Output the (x, y) coordinate of the center of the cell containing the given text.  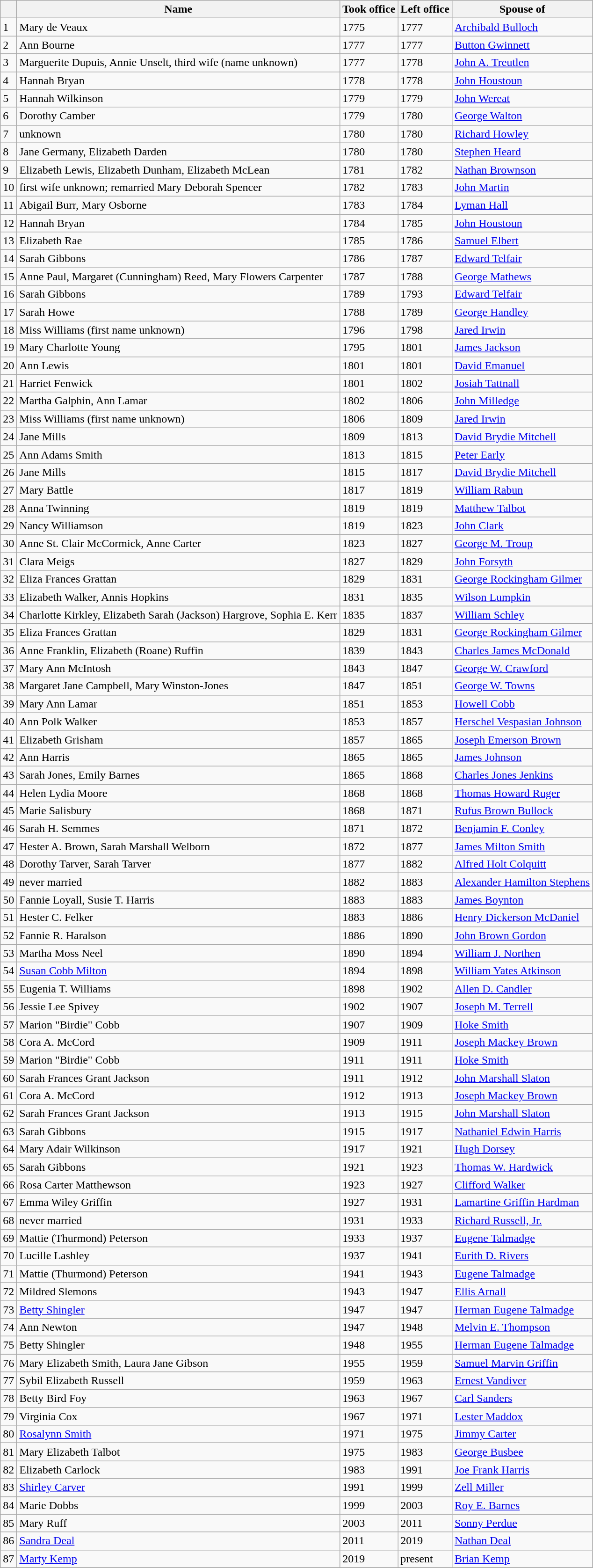
Martha Galphin, Ann Lamar (179, 401)
Wilson Lumpkin (522, 597)
71 (8, 1274)
Took office (369, 9)
John Brown Gordon (522, 935)
78 (8, 1399)
15 (8, 277)
Mary Adair Wilkinson (179, 1149)
Samuel Elbert (522, 241)
Brian Kemp (522, 1559)
45 (8, 811)
Left office (425, 9)
William J. Northen (522, 953)
1796 (369, 330)
Joseph M. Terrell (522, 1006)
9 (8, 169)
Marie Dobbs (179, 1505)
59 (8, 1060)
25 (8, 454)
Elizabeth Grisham (179, 739)
Mary Ann Lamar (179, 704)
Ann Adams Smith (179, 454)
39 (8, 704)
Dorothy Camber (179, 116)
16 (8, 294)
Hester C. Felker (179, 918)
Elizabeth Rae (179, 241)
27 (8, 490)
Nancy Williamson (179, 526)
1793 (425, 294)
Margaret Jane Campbell, Mary Winston-Jones (179, 686)
Abigail Burr, Mary Osborne (179, 205)
Fannie R. Haralson (179, 935)
41 (8, 739)
Carl Sanders (522, 1399)
Fannie Loyall, Susie T. Harris (179, 900)
John Forsyth (522, 562)
13 (8, 241)
Jimmy Carter (522, 1434)
Spouse of (522, 9)
Anne St. Clair McCormick, Anne Carter (179, 544)
2 (8, 45)
Martha Moss Neel (179, 953)
84 (8, 1505)
Matthew Talbot (522, 508)
Ellis Arnall (522, 1291)
Clifford Walker (522, 1185)
26 (8, 472)
George W. Crawford (522, 668)
Ann Bourne (179, 45)
Marty Kemp (179, 1559)
George Walton (522, 116)
George Handley (522, 312)
Benjamin F. Conley (522, 829)
Joe Frank Harris (522, 1470)
1781 (369, 169)
38 (8, 686)
Henry Dickerson McDaniel (522, 918)
35 (8, 633)
49 (8, 882)
77 (8, 1381)
33 (8, 597)
Sarah Howe (179, 312)
Mary Elizabeth Talbot (179, 1452)
Thomas W. Hardwick (522, 1167)
Sarah Jones, Emily Barnes (179, 775)
10 (8, 187)
30 (8, 544)
56 (8, 1006)
Charles James McDonald (522, 650)
68 (8, 1220)
Jessie Lee Spivey (179, 1006)
George Busbee (522, 1452)
Sybil Elizabeth Russell (179, 1381)
Ann Harris (179, 757)
John Milledge (522, 401)
47 (8, 846)
1795 (369, 348)
James Milton Smith (522, 846)
44 (8, 793)
22 (8, 401)
52 (8, 935)
46 (8, 829)
James Boynton (522, 900)
83 (8, 1488)
Richard Russell, Jr. (522, 1220)
Ernest Vandiver (522, 1381)
69 (8, 1238)
28 (8, 508)
Rosa Carter Matthewson (179, 1185)
first wife unknown; remarried Mary Deborah Spencer (179, 187)
John Wereat (522, 98)
unknown (179, 134)
43 (8, 775)
William Yates Atkinson (522, 971)
Charles Jones Jenkins (522, 775)
85 (8, 1523)
48 (8, 864)
19 (8, 348)
George Mathews (522, 277)
64 (8, 1149)
Jane Germany, Elizabeth Darden (179, 152)
Marie Salisbury (179, 811)
Ann Polk Walker (179, 722)
Button Gwinnett (522, 45)
Sarah H. Semmes (179, 829)
Hannah Wilkinson (179, 98)
Alexander Hamilton Stephens (522, 882)
34 (8, 615)
70 (8, 1256)
20 (8, 365)
57 (8, 1024)
Marguerite Dupuis, Annie Unselt, third wife (name unknown) (179, 63)
1837 (425, 615)
John Clark (522, 526)
54 (8, 971)
James Jackson (522, 348)
Josiah Tattnall (522, 383)
81 (8, 1452)
Anna Twinning (179, 508)
Hugh Dorsey (522, 1149)
Name (179, 9)
12 (8, 223)
Dorothy Tarver, Sarah Tarver (179, 864)
1775 (369, 27)
65 (8, 1167)
24 (8, 437)
Eugenia T. Williams (179, 989)
42 (8, 757)
Mary Ruff (179, 1523)
86 (8, 1541)
present (425, 1559)
Ann Newton (179, 1327)
31 (8, 562)
63 (8, 1131)
Archibald Bulloch (522, 27)
36 (8, 650)
Alfred Holt Colquitt (522, 864)
Lamartine Griffin Hardman (522, 1203)
3 (8, 63)
Mary Battle (179, 490)
66 (8, 1185)
80 (8, 1434)
1839 (369, 650)
Betty Bird Foy (179, 1399)
Howell Cobb (522, 704)
Charlotte Kirkley, Elizabeth Sarah (Jackson) Hargrove, Sophia E. Kerr (179, 615)
32 (8, 579)
Susan Cobb Milton (179, 971)
Stephen Heard (522, 152)
18 (8, 330)
61 (8, 1096)
29 (8, 526)
Mildred Slemons (179, 1291)
Elizabeth Carlock (179, 1470)
Lucille Lashley (179, 1256)
Shirley Carver (179, 1488)
8 (8, 152)
Herschel Vespasian Johnson (522, 722)
Clara Meigs (179, 562)
Nathan Deal (522, 1541)
George M. Troup (522, 544)
58 (8, 1042)
Mary Charlotte Young (179, 348)
Harriet Fenwick (179, 383)
Ann Lewis (179, 365)
Joseph Emerson Brown (522, 739)
Mary Elizabeth Smith, Laura Jane Gibson (179, 1363)
51 (8, 918)
75 (8, 1345)
82 (8, 1470)
Rufus Brown Bullock (522, 811)
Eurith D. Rivers (522, 1256)
George W. Towns (522, 686)
John Martin (522, 187)
Nathan Brownson (522, 169)
Elizabeth Walker, Annis Hopkins (179, 597)
Melvin E. Thompson (522, 1327)
Virginia Cox (179, 1416)
67 (8, 1203)
John A. Treutlen (522, 63)
40 (8, 722)
11 (8, 205)
7 (8, 134)
William Rabun (522, 490)
Thomas Howard Ruger (522, 793)
5 (8, 98)
23 (8, 419)
Lyman Hall (522, 205)
Nathaniel Edwin Harris (522, 1131)
Allen D. Candler (522, 989)
73 (8, 1309)
Zell Miller (522, 1488)
Peter Early (522, 454)
Richard Howley (522, 134)
Mary Ann McIntosh (179, 668)
Rosalynn Smith (179, 1434)
1798 (425, 330)
6 (8, 116)
Samuel Marvin Griffin (522, 1363)
Sonny Perdue (522, 1523)
50 (8, 900)
David Emanuel (522, 365)
Elizabeth Lewis, Elizabeth Dunham, Elizabeth McLean (179, 169)
62 (8, 1114)
14 (8, 259)
Sandra Deal (179, 1541)
Emma Wiley Griffin (179, 1203)
4 (8, 80)
72 (8, 1291)
53 (8, 953)
55 (8, 989)
87 (8, 1559)
Mary de Veaux (179, 27)
William Schley (522, 615)
Hester A. Brown, Sarah Marshall Welborn (179, 846)
Helen Lydia Moore (179, 793)
79 (8, 1416)
1 (8, 27)
Lester Maddox (522, 1416)
60 (8, 1078)
Roy E. Barnes (522, 1505)
Anne Franklin, Elizabeth (Roane) Ruffin (179, 650)
Anne Paul, Margaret (Cunningham) Reed, Mary Flowers Carpenter (179, 277)
17 (8, 312)
76 (8, 1363)
74 (8, 1327)
21 (8, 383)
37 (8, 668)
James Johnson (522, 757)
